For the text-containing cell, return its midpoint in [x, y] coordinate format. 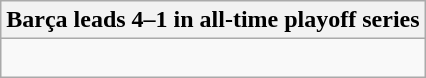
Barça leads 4–1 in all-time playoff series [213, 20]
